Locate the cell with the specified text and output its [X, Y] center coordinate. 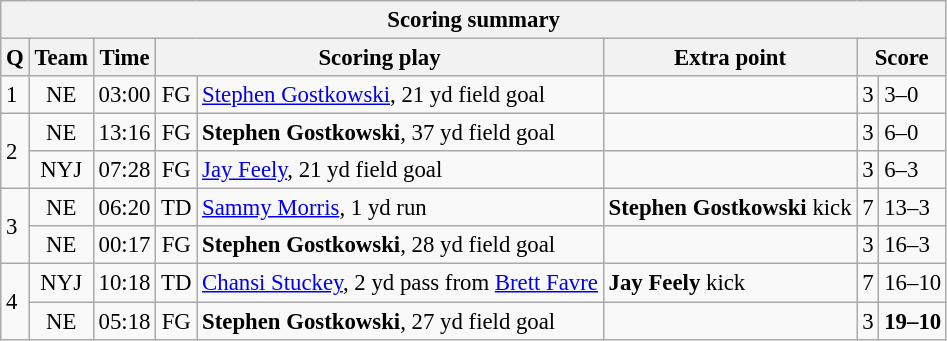
Extra point [730, 58]
Jay Feely, 21 yd field goal [400, 170]
10:18 [124, 283]
16–3 [913, 245]
Q [15, 58]
Team [61, 58]
05:18 [124, 321]
00:17 [124, 245]
03:00 [124, 95]
Jay Feely kick [730, 283]
Stephen Gostkowski, 27 yd field goal [400, 321]
Sammy Morris, 1 yd run [400, 208]
4 [15, 302]
Scoring play [380, 58]
Chansi Stuckey, 2 yd pass from Brett Favre [400, 283]
06:20 [124, 208]
19–10 [913, 321]
6–0 [913, 133]
Stephen Gostkowski, 28 yd field goal [400, 245]
13:16 [124, 133]
Stephen Gostkowski kick [730, 208]
6–3 [913, 170]
2 [15, 152]
Stephen Gostkowski, 21 yd field goal [400, 95]
Scoring summary [474, 20]
13–3 [913, 208]
3–0 [913, 95]
1 [15, 95]
07:28 [124, 170]
Stephen Gostkowski, 37 yd field goal [400, 133]
Time [124, 58]
Score [902, 58]
16–10 [913, 283]
